Provide the [X, Y] coordinate of the cell's center where the given text is located.  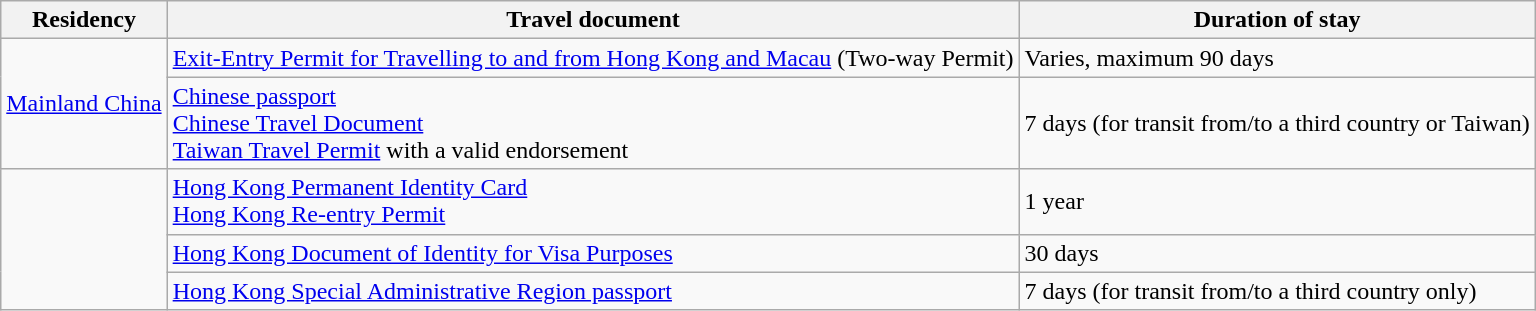
Exit-Entry Permit for Travelling to and from Hong Kong and Macau (Two-way Permit) [593, 58]
Duration of stay [1277, 20]
Chinese passportChinese Travel DocumentTaiwan Travel Permit with a valid endorsement [593, 123]
1 year [1277, 202]
Varies, maximum 90 days [1277, 58]
7 days (for transit from/to a third country or Taiwan) [1277, 123]
Hong Kong Document of Identity for Visa Purposes [593, 253]
Hong Kong Special Administrative Region passport [593, 291]
Hong Kong Permanent Identity CardHong Kong Re-entry Permit [593, 202]
Residency [84, 20]
30 days [1277, 253]
Mainland China [84, 104]
7 days (for transit from/to a third country only) [1277, 291]
Travel document [593, 20]
